Determine the [X, Y] coordinate at the center of the cell enclosing the given text.  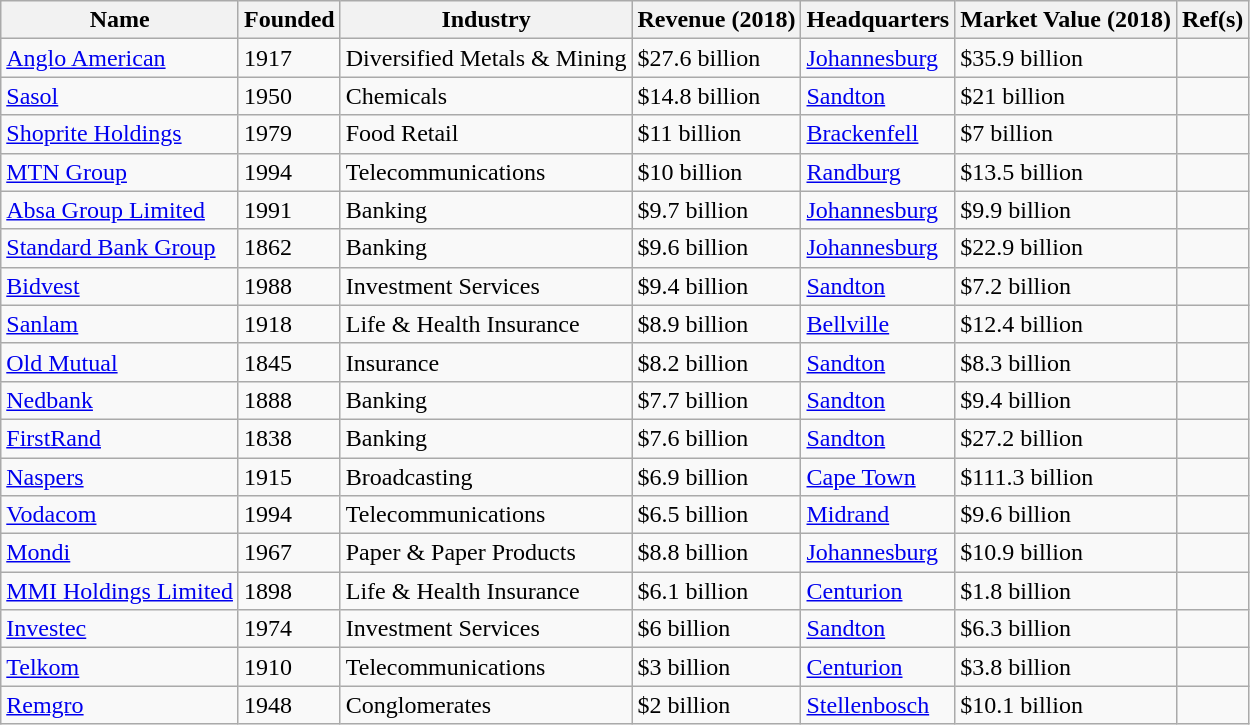
Broadcasting [486, 477]
$2 billion [716, 705]
1988 [289, 286]
Ref(s) [1212, 20]
Mondi [120, 553]
1948 [289, 705]
$11 billion [716, 134]
$6.3 billion [1066, 629]
Name [120, 20]
Insurance [486, 362]
1915 [289, 477]
$3 billion [716, 667]
Sanlam [120, 324]
Standard Bank Group [120, 248]
$22.9 billion [1066, 248]
MTN Group [120, 172]
$8.2 billion [716, 362]
$10.1 billion [1066, 705]
$8.8 billion [716, 553]
$6 billion [716, 629]
1950 [289, 96]
$7.7 billion [716, 400]
$14.8 billion [716, 96]
$111.3 billion [1066, 477]
Randburg [878, 172]
Paper & Paper Products [486, 553]
1838 [289, 438]
Remgro [120, 705]
Bellville [878, 324]
1898 [289, 591]
Market Value (2018) [1066, 20]
Vodacom [120, 515]
Diversified Metals & Mining [486, 58]
Naspers [120, 477]
1967 [289, 553]
Industry [486, 20]
Anglo American [120, 58]
1991 [289, 210]
$13.5 billion [1066, 172]
Shoprite Holdings [120, 134]
Stellenbosch [878, 705]
$3.8 billion [1066, 667]
Founded [289, 20]
MMI Holdings Limited [120, 591]
Conglomerates [486, 705]
Brackenfell [878, 134]
Cape Town [878, 477]
Nedbank [120, 400]
Telkom [120, 667]
$9.7 billion [716, 210]
Food Retail [486, 134]
$21 billion [1066, 96]
$8.9 billion [716, 324]
Bidvest [120, 286]
$10 billion [716, 172]
1888 [289, 400]
$7.2 billion [1066, 286]
1862 [289, 248]
Midrand [878, 515]
$6.5 billion [716, 515]
$35.9 billion [1066, 58]
$10.9 billion [1066, 553]
$8.3 billion [1066, 362]
Old Mutual [120, 362]
1918 [289, 324]
$7 billion [1066, 134]
Revenue (2018) [716, 20]
Sasol [120, 96]
1845 [289, 362]
1979 [289, 134]
$27.2 billion [1066, 438]
1974 [289, 629]
$6.9 billion [716, 477]
Headquarters [878, 20]
$9.9 billion [1066, 210]
1910 [289, 667]
$12.4 billion [1066, 324]
$7.6 billion [716, 438]
$27.6 billion [716, 58]
Chemicals [486, 96]
$6.1 billion [716, 591]
Investec [120, 629]
1917 [289, 58]
$1.8 billion [1066, 591]
FirstRand [120, 438]
Absa Group Limited [120, 210]
